Scan for the cell matching the given text and deliver its [X, Y] coordinate at center. 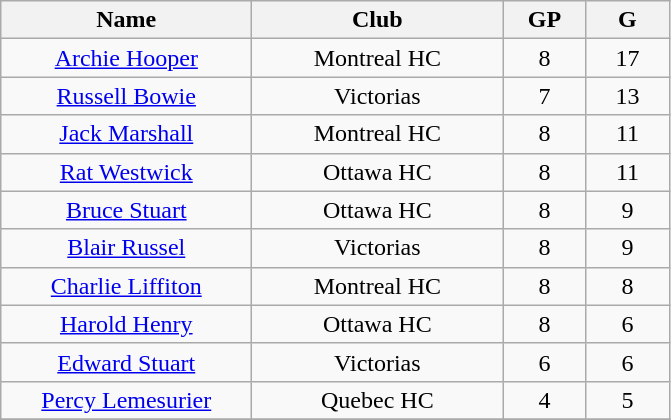
5 [628, 400]
Percy Lemesurier [126, 400]
Club [378, 20]
Blair Russel [126, 248]
4 [544, 400]
Edward Stuart [126, 362]
Archie Hooper [126, 58]
Jack Marshall [126, 134]
Russell Bowie [126, 96]
Quebec HC [378, 400]
G [628, 20]
Charlie Liffiton [126, 286]
Harold Henry [126, 324]
Bruce Stuart [126, 210]
7 [544, 96]
GP [544, 20]
17 [628, 58]
Rat Westwick [126, 172]
13 [628, 96]
Name [126, 20]
